Provide the [x, y] coordinate of the cell's center where the given text is located.  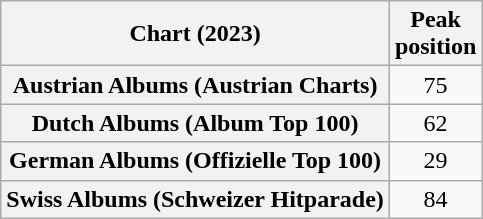
Dutch Albums (Album Top 100) [196, 123]
84 [435, 199]
German Albums (Offizielle Top 100) [196, 161]
Chart (2023) [196, 34]
Swiss Albums (Schweizer Hitparade) [196, 199]
62 [435, 123]
75 [435, 85]
Peakposition [435, 34]
29 [435, 161]
Austrian Albums (Austrian Charts) [196, 85]
